Pinpoint the cell where the given text exists, returning its [X, Y] midpoint coordinate. 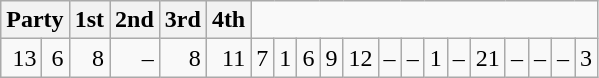
9 [332, 58]
3 [586, 58]
13 [22, 58]
3rd [182, 20]
1st [89, 20]
4th [228, 20]
2nd [135, 20]
11 [228, 58]
21 [488, 58]
12 [360, 58]
7 [262, 58]
Party [35, 20]
